Output the [X, Y] coordinate of the center of the cell containing the given text.  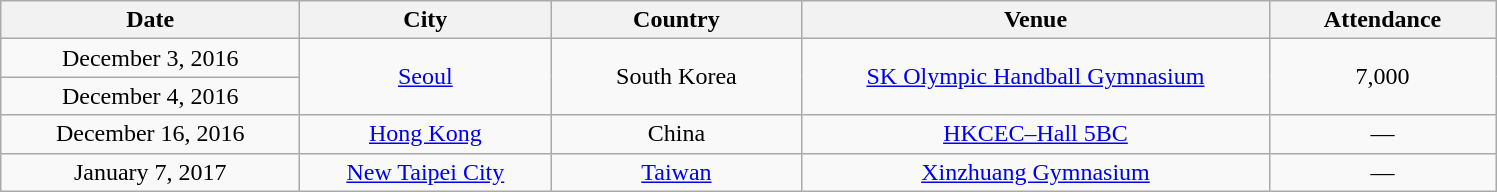
Hong Kong [426, 134]
7,000 [1382, 77]
SK Olympic Handball Gymnasium [1036, 77]
Date [150, 20]
December 3, 2016 [150, 58]
South Korea [676, 77]
Taiwan [676, 172]
China [676, 134]
Venue [1036, 20]
New Taipei City [426, 172]
HKCEC–Hall 5BC [1036, 134]
Seoul [426, 77]
December 4, 2016 [150, 96]
City [426, 20]
Country [676, 20]
December 16, 2016 [150, 134]
January 7, 2017 [150, 172]
Attendance [1382, 20]
Xinzhuang Gymnasium [1036, 172]
